Scan for the cell matching the given text and deliver its (x, y) coordinate at center. 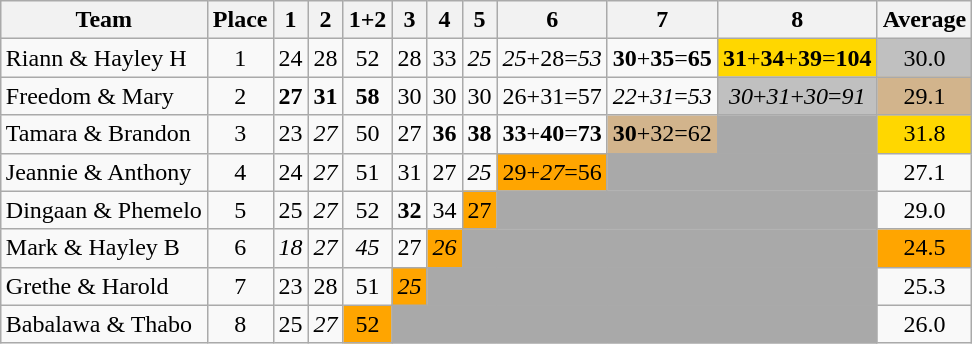
38 (480, 134)
Dingaan & Phemelo (104, 210)
26+31=57 (552, 96)
33+40=73 (552, 134)
Average (924, 20)
45 (368, 248)
1+2 (368, 20)
Team (104, 20)
Mark & Hayley B (104, 248)
25+28=53 (552, 58)
Grethe & Harold (104, 286)
26 (444, 248)
30.0 (924, 58)
Babalawa & Thabo (104, 324)
58 (368, 96)
32 (410, 210)
Tamara & Brandon (104, 134)
50 (368, 134)
Freedom & Mary (104, 96)
31.8 (924, 134)
30+35=65 (662, 58)
Jeannie & Anthony (104, 172)
29+27=56 (552, 172)
22+31=53 (662, 96)
26.0 (924, 324)
31+34+39=104 (797, 58)
18 (290, 248)
30+32=62 (662, 134)
33 (444, 58)
30+31+30=91 (797, 96)
24.5 (924, 248)
27.1 (924, 172)
36 (444, 134)
34 (444, 210)
25.3 (924, 286)
Riann & Hayley H (104, 58)
29.0 (924, 210)
29.1 (924, 96)
Place (240, 20)
